Return (X, Y) of the center of cell containing provided text 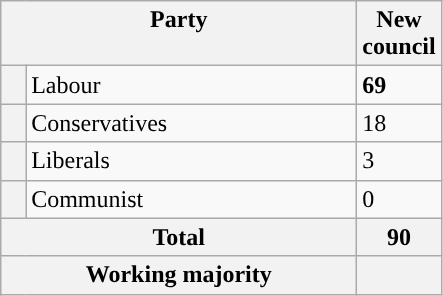
Working majority (179, 275)
Communist (192, 199)
Total (179, 237)
Conservatives (192, 123)
New council (399, 34)
Liberals (192, 161)
90 (399, 237)
Party (179, 34)
Labour (192, 85)
3 (399, 161)
69 (399, 85)
0 (399, 199)
18 (399, 123)
